Search for the cell housing the specified text and yield its (X, Y) center coordinate. 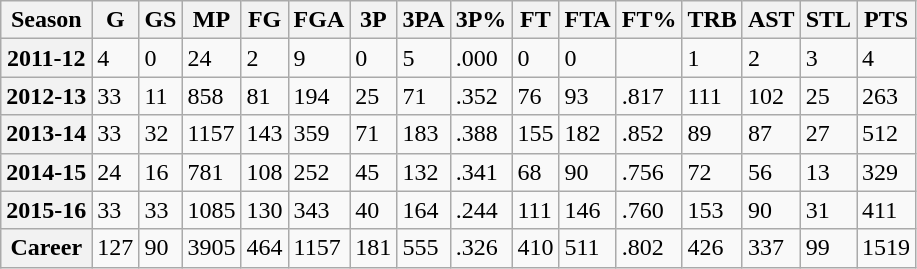
2013-14 (46, 134)
FT (536, 20)
45 (374, 172)
.244 (481, 210)
FTA (588, 20)
858 (212, 96)
31 (828, 210)
781 (212, 172)
343 (319, 210)
1 (712, 58)
STL (828, 20)
3 (828, 58)
.756 (649, 172)
56 (771, 172)
127 (116, 248)
329 (886, 172)
464 (264, 248)
5 (424, 58)
81 (264, 96)
183 (424, 134)
13 (828, 172)
359 (319, 134)
.000 (481, 58)
2014-15 (46, 172)
2012-13 (46, 96)
337 (771, 248)
GS (160, 20)
TRB (712, 20)
2015-16 (46, 210)
2011-12 (46, 58)
411 (886, 210)
.388 (481, 134)
130 (264, 210)
511 (588, 248)
27 (828, 134)
99 (828, 248)
32 (160, 134)
68 (536, 172)
153 (712, 210)
3P% (481, 20)
555 (424, 248)
102 (771, 96)
143 (264, 134)
87 (771, 134)
194 (319, 96)
3905 (212, 248)
FG (264, 20)
MP (212, 20)
155 (536, 134)
182 (588, 134)
FT% (649, 20)
93 (588, 96)
132 (424, 172)
252 (319, 172)
.341 (481, 172)
1519 (886, 248)
1085 (212, 210)
181 (374, 248)
9 (319, 58)
Career (46, 248)
G (116, 20)
263 (886, 96)
.802 (649, 248)
164 (424, 210)
3P (374, 20)
Season (46, 20)
11 (160, 96)
72 (712, 172)
3PA (424, 20)
PTS (886, 20)
512 (886, 134)
16 (160, 172)
146 (588, 210)
40 (374, 210)
89 (712, 134)
426 (712, 248)
FGA (319, 20)
.852 (649, 134)
AST (771, 20)
410 (536, 248)
108 (264, 172)
.817 (649, 96)
.760 (649, 210)
76 (536, 96)
.326 (481, 248)
.352 (481, 96)
